Capture the cell that displays the provided text and extract its (X, Y) central coordinate. 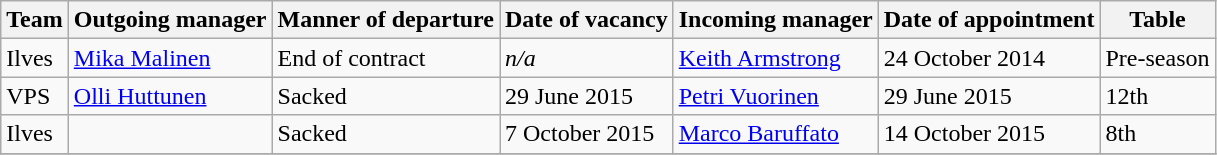
Pre-season (1158, 58)
Olli Huttunen (170, 96)
12th (1158, 96)
Incoming manager (776, 20)
Outgoing manager (170, 20)
Petri Vuorinen (776, 96)
n/a (587, 58)
Team (35, 20)
VPS (35, 96)
Date of appointment (989, 20)
Keith Armstrong (776, 58)
End of contract (386, 58)
8th (1158, 134)
Manner of departure (386, 20)
Date of vacancy (587, 20)
7 October 2015 (587, 134)
Marco Baruffato (776, 134)
24 October 2014 (989, 58)
Table (1158, 20)
Mika Malinen (170, 58)
14 October 2015 (989, 134)
